Return [x, y] of the center of cell containing provided text 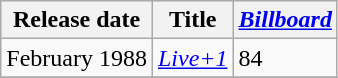
Release date [77, 20]
84 [285, 58]
February 1988 [77, 58]
Live+1 [192, 58]
Title [192, 20]
Billboard [285, 20]
